Locate the cell with the specified text and output its (x, y) center coordinate. 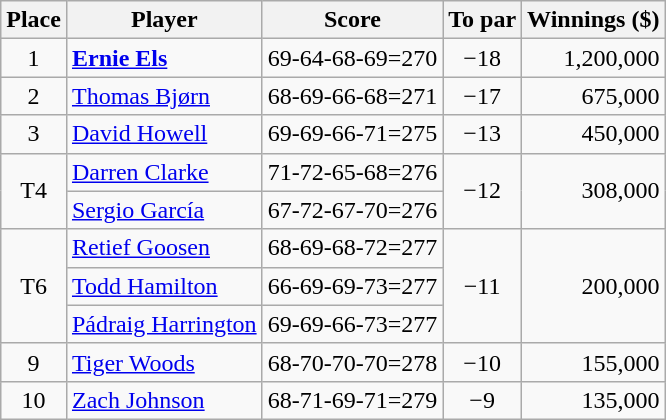
9 (34, 362)
69-69-66-71=275 (352, 134)
−17 (482, 96)
450,000 (594, 134)
68-71-69-71=279 (352, 400)
David Howell (164, 134)
155,000 (594, 362)
Winnings ($) (594, 20)
Sergio García (164, 210)
68-69-68-72=277 (352, 248)
Player (164, 20)
1,200,000 (594, 58)
−12 (482, 191)
200,000 (594, 286)
−13 (482, 134)
−18 (482, 58)
68-69-66-68=271 (352, 96)
Thomas Bjørn (164, 96)
−10 (482, 362)
10 (34, 400)
69-69-66-73=277 (352, 324)
3 (34, 134)
69-64-68-69=270 (352, 58)
1 (34, 58)
67-72-67-70=276 (352, 210)
−9 (482, 400)
2 (34, 96)
Tiger Woods (164, 362)
308,000 (594, 191)
Todd Hamilton (164, 286)
T6 (34, 286)
Zach Johnson (164, 400)
71-72-65-68=276 (352, 172)
Pádraig Harrington (164, 324)
Retief Goosen (164, 248)
T4 (34, 191)
675,000 (594, 96)
−11 (482, 286)
To par (482, 20)
135,000 (594, 400)
68-70-70-70=278 (352, 362)
Ernie Els (164, 58)
66-69-69-73=277 (352, 286)
Darren Clarke (164, 172)
Score (352, 20)
Place (34, 20)
